Detect which cell encompasses the target text, then output its (X, Y) center coordinate. 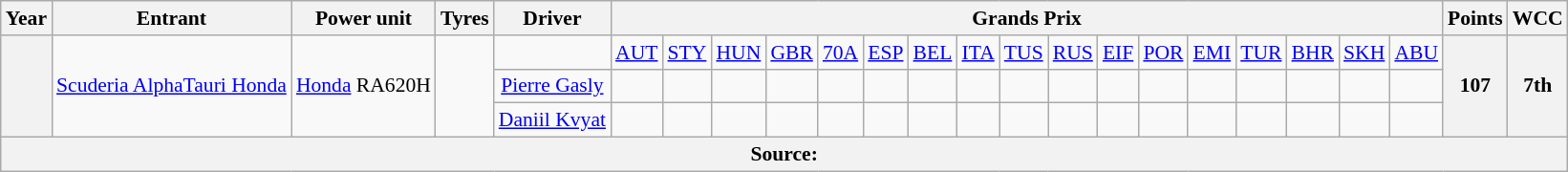
Year (27, 18)
BEL (933, 53)
Source: (784, 155)
WCC (1538, 18)
Pierre Gasly (552, 86)
Points (1475, 18)
107 (1475, 86)
Tyres (464, 18)
TUR (1261, 53)
70A (841, 53)
EIF (1118, 53)
EMI (1212, 53)
ABU (1416, 53)
Daniil Kvyat (552, 120)
SKH (1364, 53)
ITA (977, 53)
ESP (885, 53)
Entrant (172, 18)
HUN (738, 53)
Grands Prix (1026, 18)
POR (1163, 53)
STY (688, 53)
Scuderia AlphaTauri Honda (172, 86)
Honda RA620H (363, 86)
7th (1538, 86)
Driver (552, 18)
RUS (1073, 53)
AUT (636, 53)
TUS (1024, 53)
Power unit (363, 18)
GBR (791, 53)
BHR (1313, 53)
